From the cell containing the given text, extract its center point as (X, Y) coordinate. 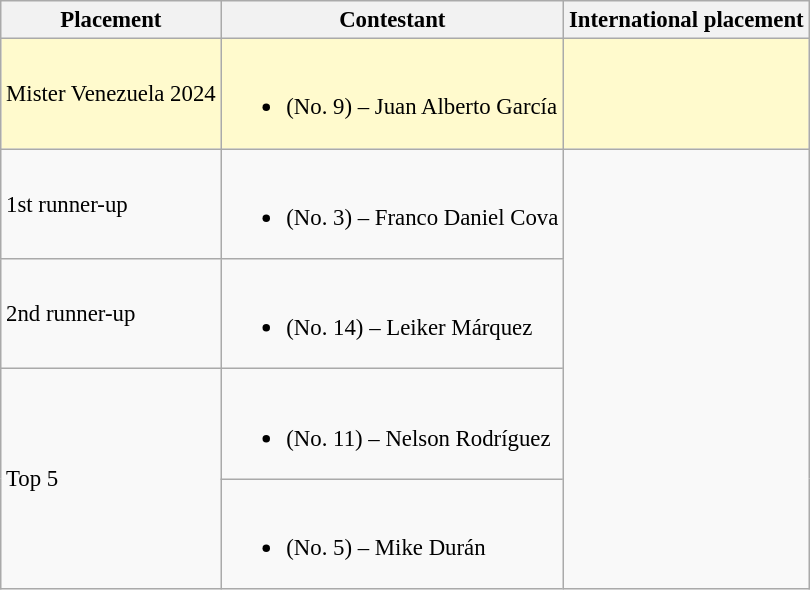
(No. 9) – Juan Alberto García (392, 94)
International placement (686, 20)
Mister Venezuela 2024 (111, 94)
(No. 5) – Mike Durán (392, 534)
Top 5 (111, 479)
(No. 3) – Franco Daniel Cova (392, 204)
(No. 11) – Nelson Rodríguez (392, 424)
1st runner-up (111, 204)
Contestant (392, 20)
2nd runner-up (111, 314)
(No. 14) – Leiker Márquez (392, 314)
Placement (111, 20)
